Provide the [X, Y] coordinate of the cell's center where the given text is located.  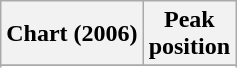
Chart (2006) [72, 34]
Peakposition [189, 34]
